Identify which cell holds the provided text, then report its [X, Y] central coordinate. 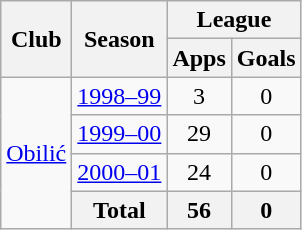
56 [199, 210]
Obilić [36, 153]
29 [199, 134]
3 [199, 96]
1998–99 [120, 96]
Total [120, 210]
2000–01 [120, 172]
1999–00 [120, 134]
Apps [199, 58]
Season [120, 39]
League [234, 20]
Club [36, 39]
Goals [266, 58]
24 [199, 172]
